Determine the (X, Y) coordinate at the center of the cell enclosing the given text.  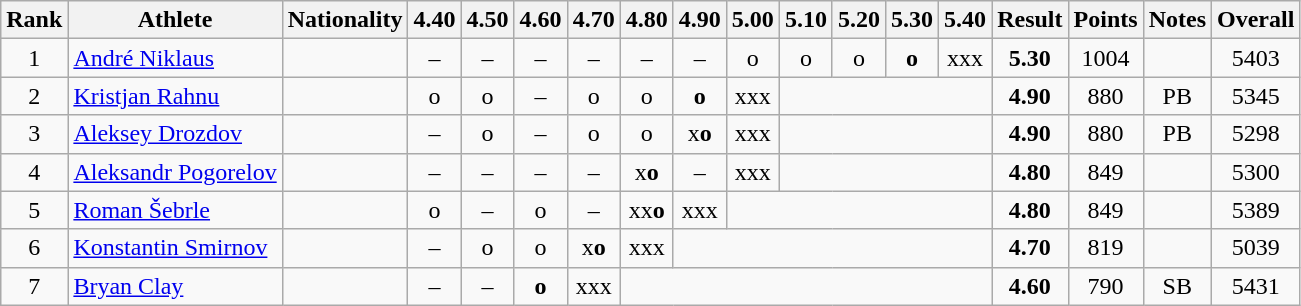
5039 (1256, 248)
Notes (1177, 20)
790 (1106, 286)
Points (1106, 20)
Konstantin Smirnov (175, 248)
5345 (1256, 96)
5298 (1256, 134)
4.40 (434, 20)
4.50 (488, 20)
4 (34, 172)
Aleksandr Pogorelov (175, 172)
2 (34, 96)
Athlete (175, 20)
Kristjan Rahnu (175, 96)
5431 (1256, 286)
5.10 (806, 20)
Nationality (345, 20)
1 (34, 58)
5300 (1256, 172)
SB (1177, 286)
5389 (1256, 210)
1004 (1106, 58)
5 (34, 210)
819 (1106, 248)
5.20 (858, 20)
5.00 (752, 20)
6 (34, 248)
Rank (34, 20)
Result (1030, 20)
xxo (646, 210)
5.40 (966, 20)
5403 (1256, 58)
7 (34, 286)
3 (34, 134)
Roman Šebrle (175, 210)
Aleksey Drozdov (175, 134)
Bryan Clay (175, 286)
André Niklaus (175, 58)
Overall (1256, 20)
